Output the [x, y] coordinate of the center of the cell containing the given text.  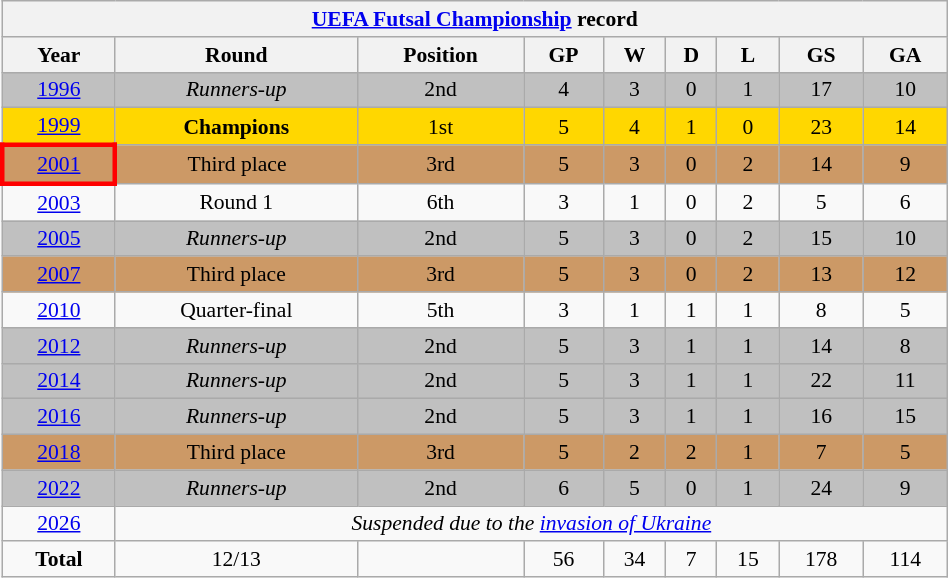
Year [58, 55]
Quarter-final [236, 310]
GS [821, 55]
Round [236, 55]
2018 [58, 453]
L [748, 55]
2005 [58, 239]
GA [905, 55]
2003 [58, 202]
Total [58, 560]
Champions [236, 126]
16 [821, 417]
5th [440, 310]
Position [440, 55]
23 [821, 126]
13 [821, 275]
D [692, 55]
Suspended due to the invasion of Ukraine [531, 524]
34 [634, 560]
UEFA Futsal Championship record [474, 19]
GP [564, 55]
1999 [58, 126]
22 [821, 381]
11 [905, 381]
2001 [58, 164]
17 [821, 90]
2014 [58, 381]
2022 [58, 488]
1996 [58, 90]
2007 [58, 275]
1st [440, 126]
2026 [58, 524]
W [634, 55]
Round 1 [236, 202]
2012 [58, 346]
2016 [58, 417]
2010 [58, 310]
12 [905, 275]
178 [821, 560]
12/13 [236, 560]
24 [821, 488]
56 [564, 560]
114 [905, 560]
6th [440, 202]
